Determine the (X, Y) coordinate at the center of the cell enclosing the given text.  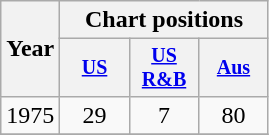
Year (30, 49)
7 (164, 115)
1975 (30, 115)
USR&B (164, 68)
Chart positions (164, 20)
29 (94, 115)
80 (234, 115)
Aus (234, 68)
US (94, 68)
